Search for the cell housing the specified text and yield its (X, Y) center coordinate. 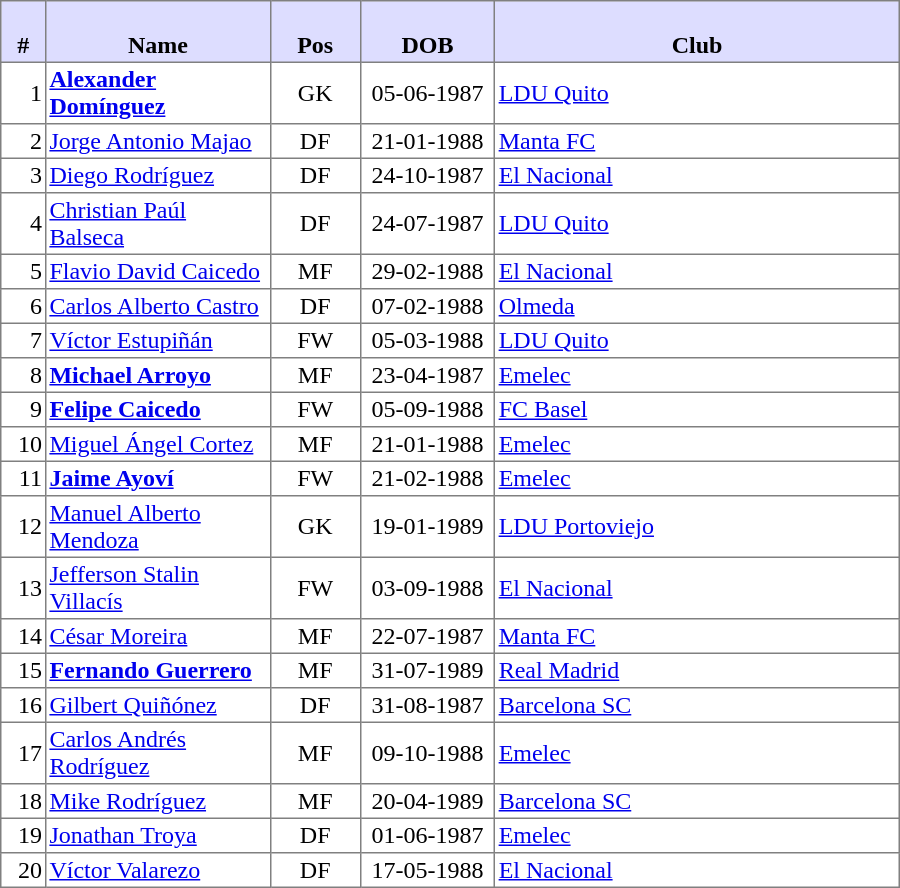
09-10-1988 (428, 753)
22-07-1987 (428, 636)
Real Madrid (697, 670)
Mike Rodríguez (158, 801)
24-10-1987 (428, 175)
Olmeda (697, 306)
Fernando Guerrero (158, 670)
05-03-1988 (428, 340)
Jaime Ayoví (158, 478)
24-07-1987 (428, 224)
10 (24, 444)
07-02-1988 (428, 306)
Jefferson Stalin Villacís (158, 588)
13 (24, 588)
31-08-1987 (428, 705)
12 (24, 527)
Flavio David Caicedo (158, 271)
Name (158, 32)
3 (24, 175)
César Moreira (158, 636)
19 (24, 835)
8 (24, 375)
5 (24, 271)
16 (24, 705)
03-09-1988 (428, 588)
Carlos Alberto Castro (158, 306)
01-06-1987 (428, 835)
Carlos Andrés Rodríguez (158, 753)
14 (24, 636)
21-02-1988 (428, 478)
6 (24, 306)
Jorge Antonio Majao (158, 141)
31-07-1989 (428, 670)
20 (24, 870)
19-01-1989 (428, 527)
Víctor Valarezo (158, 870)
Pos (315, 32)
23-04-1987 (428, 375)
Víctor Estupiñán (158, 340)
2 (24, 141)
# (24, 32)
Jonathan Troya (158, 835)
9 (24, 409)
Felipe Caicedo (158, 409)
17 (24, 753)
11 (24, 478)
29-02-1988 (428, 271)
Gilbert Quiñónez (158, 705)
05-09-1988 (428, 409)
4 (24, 224)
15 (24, 670)
1 (24, 93)
18 (24, 801)
LDU Portoviejo (697, 527)
DOB (428, 32)
Diego Rodríguez (158, 175)
Manuel Alberto Mendoza (158, 527)
20-04-1989 (428, 801)
Alexander Domínguez (158, 93)
Club (697, 32)
Christian Paúl Balseca (158, 224)
7 (24, 340)
Miguel Ángel Cortez (158, 444)
05-06-1987 (428, 93)
Michael Arroyo (158, 375)
FC Basel (697, 409)
17-05-1988 (428, 870)
